Find where the given text appears and provide that cell's center as [X, Y] coordinate. 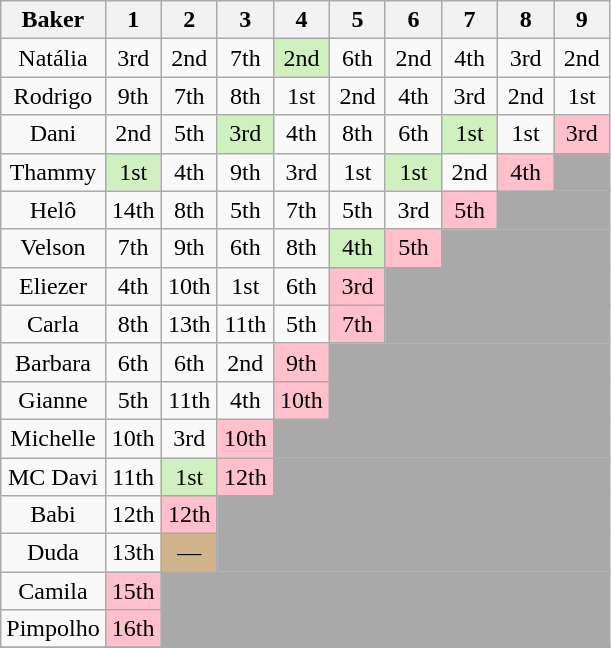
7 [470, 20]
Dani [53, 134]
— [189, 553]
16th [133, 629]
Barbara [53, 362]
Eliezer [53, 286]
MC Davi [53, 477]
2 [189, 20]
1 [133, 20]
Babi [53, 515]
Camila [53, 591]
Pimpolho [53, 629]
Carla [53, 324]
5 [357, 20]
Rodrigo [53, 96]
Michelle [53, 438]
15th [133, 591]
6 [413, 20]
8 [526, 20]
4 [301, 20]
Natália [53, 58]
3 [245, 20]
Duda [53, 553]
Gianne [53, 400]
Velson [53, 248]
Baker [53, 20]
9 [582, 20]
14th [133, 210]
Helô [53, 210]
Thammy [53, 172]
